Capture the cell that displays the provided text and extract its (X, Y) central coordinate. 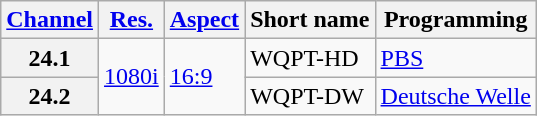
Aspect (204, 20)
24.1 (50, 58)
Programming (456, 20)
Res. (132, 20)
16:9 (204, 77)
PBS (456, 58)
Deutsche Welle (456, 96)
24.2 (50, 96)
WQPT-DW (310, 96)
Channel (50, 20)
Short name (310, 20)
WQPT-HD (310, 58)
1080i (132, 77)
